Detect which cell encompasses the target text, then output its [x, y] center coordinate. 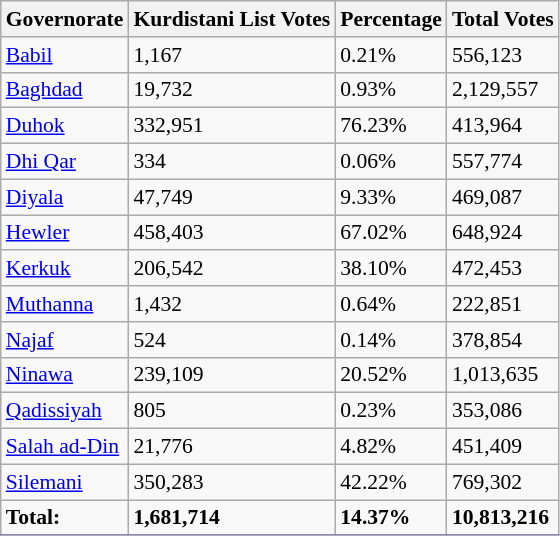
1,167 [232, 55]
Ninawa [65, 375]
378,854 [503, 340]
648,924 [503, 233]
42.22% [391, 482]
1,432 [232, 304]
524 [232, 340]
Hewler [65, 233]
67.02% [391, 233]
21,776 [232, 447]
0.64% [391, 304]
222,851 [503, 304]
47,749 [232, 197]
Najaf [65, 340]
206,542 [232, 269]
458,403 [232, 233]
1,013,635 [503, 375]
353,086 [503, 411]
557,774 [503, 162]
239,109 [232, 375]
Qadissiyah [65, 411]
10,813,216 [503, 518]
0.23% [391, 411]
Kurdistani List Votes [232, 19]
Percentage [391, 19]
0.06% [391, 162]
1,681,714 [232, 518]
Silemani [65, 482]
Dhi Qar [65, 162]
0.93% [391, 90]
Total Votes [503, 19]
Babil [65, 55]
Duhok [65, 126]
20.52% [391, 375]
Muthanna [65, 304]
9.33% [391, 197]
Salah ad-Din [65, 447]
38.10% [391, 269]
4.82% [391, 447]
0.14% [391, 340]
2,129,557 [503, 90]
805 [232, 411]
469,087 [503, 197]
14.37% [391, 518]
413,964 [503, 126]
0.21% [391, 55]
Governorate [65, 19]
Baghdad [65, 90]
Total: [65, 518]
472,453 [503, 269]
556,123 [503, 55]
769,302 [503, 482]
Kerkuk [65, 269]
332,951 [232, 126]
350,283 [232, 482]
451,409 [503, 447]
Diyala [65, 197]
76.23% [391, 126]
19,732 [232, 90]
334 [232, 162]
